Detect which cell encompasses the target text, then output its (x, y) center coordinate. 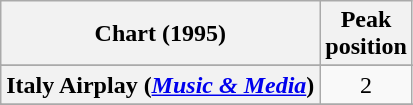
Peakposition (366, 34)
Chart (1995) (160, 34)
2 (366, 85)
Italy Airplay (Music & Media) (160, 85)
